From the cell containing the given text, extract its center point as (x, y) coordinate. 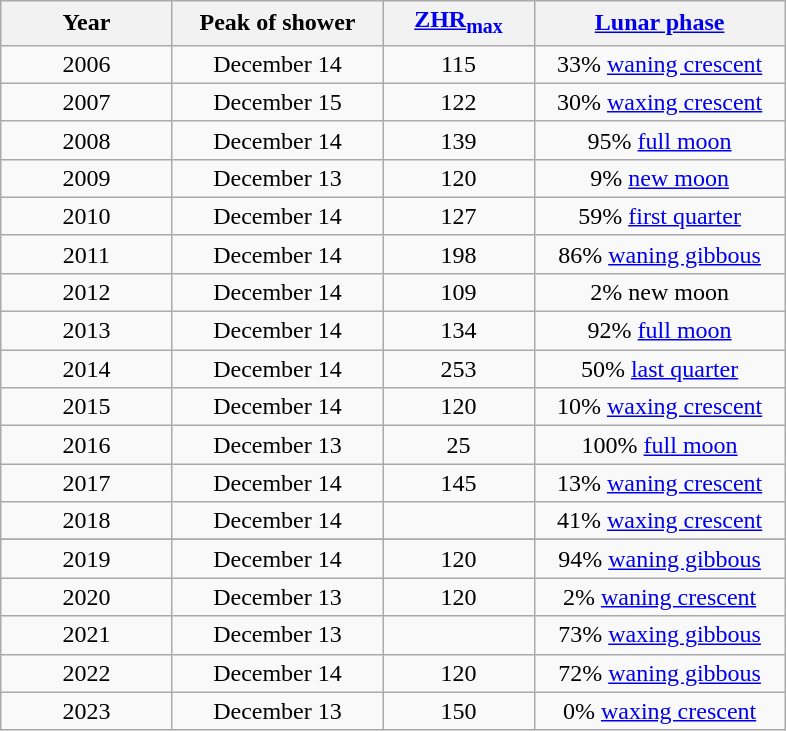
2015 (86, 407)
100% full moon (660, 445)
198 (458, 254)
Year (86, 23)
2020 (86, 597)
2018 (86, 521)
41% waxing crescent (660, 521)
139 (458, 140)
Lunar phase (660, 23)
95% full moon (660, 140)
253 (458, 369)
ZHRmax (458, 23)
92% full moon (660, 331)
33% waning crescent (660, 64)
94% waning gibbous (660, 559)
109 (458, 292)
Peak of shower (278, 23)
2008 (86, 140)
2010 (86, 216)
9% new moon (660, 178)
50% last quarter (660, 369)
0% waxing crescent (660, 711)
10% waxing crescent (660, 407)
2006 (86, 64)
2013 (86, 331)
115 (458, 64)
2011 (86, 254)
2016 (86, 445)
2% new moon (660, 292)
122 (458, 102)
2023 (86, 711)
2022 (86, 673)
2014 (86, 369)
25 (458, 445)
127 (458, 216)
2019 (86, 559)
2% waning crescent (660, 597)
2007 (86, 102)
2009 (86, 178)
December 15 (278, 102)
145 (458, 483)
2021 (86, 635)
2017 (86, 483)
73% waxing gibbous (660, 635)
86% waning gibbous (660, 254)
72% waning gibbous (660, 673)
30% waxing crescent (660, 102)
2012 (86, 292)
134 (458, 331)
150 (458, 711)
59% first quarter (660, 216)
13% waning crescent (660, 483)
